Provide the (X, Y) coordinate of the cell's center where the given text is located.  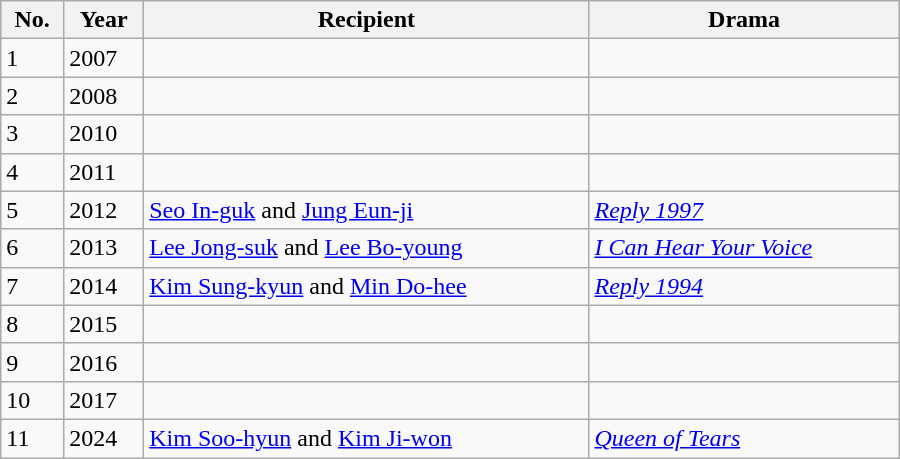
2014 (104, 286)
7 (32, 286)
3 (32, 134)
Recipient (366, 20)
2008 (104, 96)
6 (32, 248)
I Can Hear Your Voice (744, 248)
8 (32, 324)
2017 (104, 400)
2015 (104, 324)
5 (32, 210)
2013 (104, 248)
2 (32, 96)
4 (32, 172)
11 (32, 438)
10 (32, 400)
Year (104, 20)
Reply 1994 (744, 286)
2007 (104, 58)
2024 (104, 438)
Seo In-guk and Jung Eun-ji (366, 210)
2010 (104, 134)
Drama (744, 20)
Kim Soo-hyun and Kim Ji-won (366, 438)
2012 (104, 210)
1 (32, 58)
No. (32, 20)
2016 (104, 362)
Kim Sung-kyun and Min Do-hee (366, 286)
9 (32, 362)
Queen of Tears (744, 438)
2011 (104, 172)
Lee Jong-suk and Lee Bo-young (366, 248)
Reply 1997 (744, 210)
